Search for the cell housing the specified text and yield its [x, y] center coordinate. 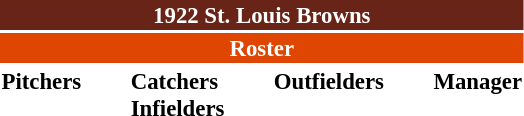
Roster [262, 48]
1922 St. Louis Browns [262, 15]
